Search for the cell housing the specified text and yield its (x, y) center coordinate. 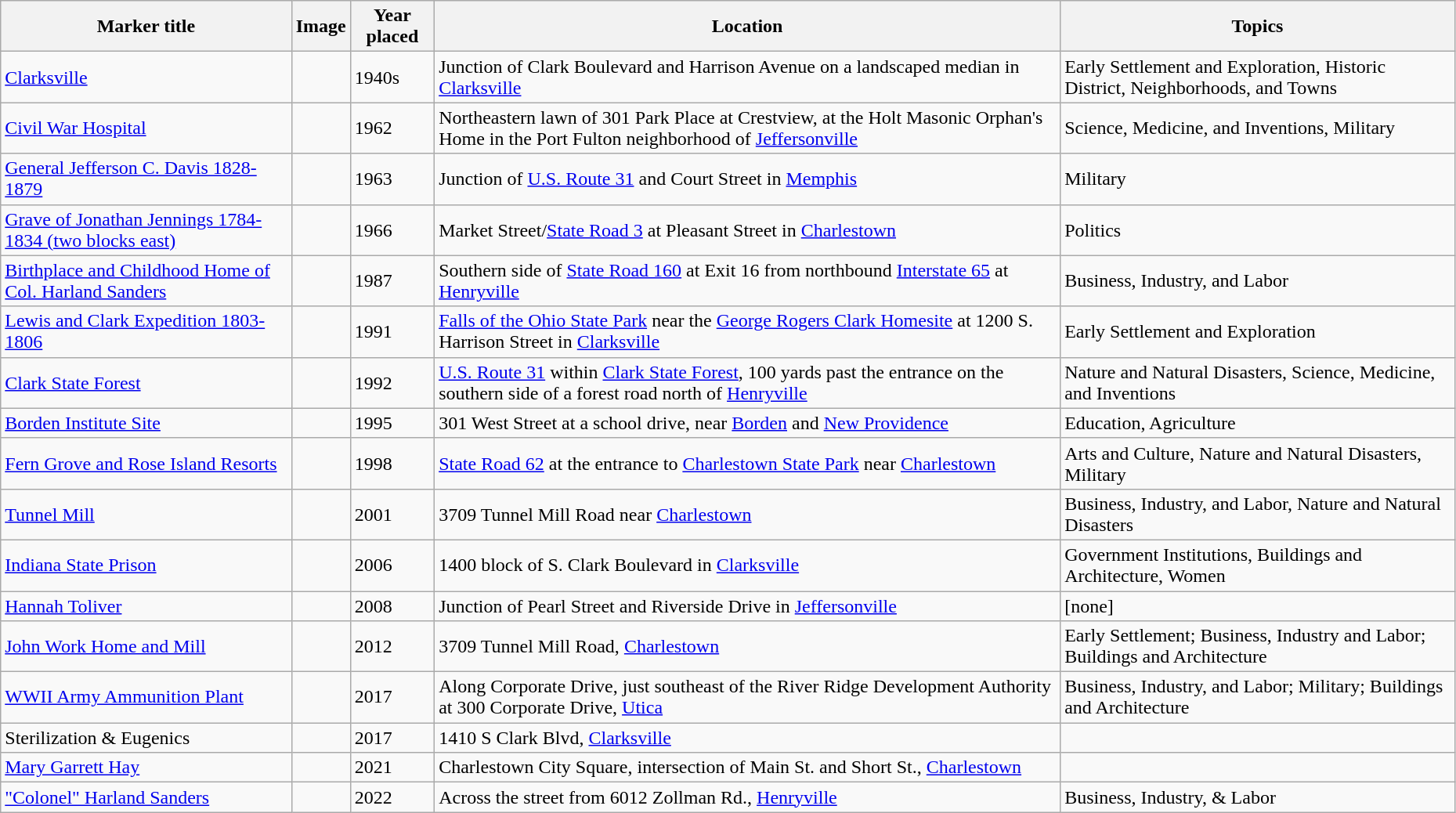
1987 (392, 280)
Image (321, 27)
State Road 62 at the entrance to Charlestown State Park near Charlestown (747, 464)
Southern side of State Road 160 at Exit 16 from northbound Interstate 65 at Henryville (747, 280)
Early Settlement and Exploration (1258, 332)
Market Street/State Road 3 at Pleasant Street in Charlestown (747, 230)
1966 (392, 230)
Northeastern lawn of 301 Park Place at Crestview, at the Holt Masonic Orphan's Home in the Port Fulton neighborhood of Jeffersonville (747, 128)
Sterilization & Eugenics (146, 738)
Nature and Natural Disasters, Science, Medicine, and Inventions (1258, 382)
3709 Tunnel Mill Road near Charlestown (747, 514)
Birthplace and Childhood Home of Col. Harland Sanders (146, 280)
Across the street from 6012 Zollman Rd., Henryville (747, 797)
Science, Medicine, and Inventions, Military (1258, 128)
1940s (392, 77)
301 West Street at a school drive, near Borden and New Providence (747, 423)
Hannah Toliver (146, 605)
Year placed (392, 27)
[none] (1258, 605)
Military (1258, 179)
1962 (392, 128)
1400 block of S. Clark Boulevard in Clarksville (747, 565)
Business, Industry, and Labor; Military; Buildings and Architecture (1258, 697)
Mary Garrett Hay (146, 768)
Borden Institute Site (146, 423)
Junction of Clark Boulevard and Harrison Avenue on a landscaped median in Clarksville (747, 77)
Junction of U.S. Route 31 and Court Street in Memphis (747, 179)
Location (747, 27)
1410 S Clark Blvd, Clarksville (747, 738)
U.S. Route 31 within Clark State Forest, 100 yards past the entrance on the southern side of a forest road north of Henryville (747, 382)
2012 (392, 647)
2022 (392, 797)
2008 (392, 605)
Falls of the Ohio State Park near the George Rogers Clark Homesite at 1200 S. Harrison Street in Clarksville (747, 332)
Clarksville (146, 77)
3709 Tunnel Mill Road, Charlestown (747, 647)
Business, Industry, & Labor (1258, 797)
Indiana State Prison (146, 565)
1992 (392, 382)
2021 (392, 768)
John Work Home and Mill (146, 647)
Politics (1258, 230)
Fern Grove and Rose Island Resorts (146, 464)
"Colonel" Harland Sanders (146, 797)
Government Institutions, Buildings and Architecture, Women (1258, 565)
Junction of Pearl Street and Riverside Drive in Jeffersonville (747, 605)
Clark State Forest (146, 382)
Business, Industry, and Labor, Nature and Natural Disasters (1258, 514)
Early Settlement and Exploration, Historic District, Neighborhoods, and Towns (1258, 77)
Education, Agriculture (1258, 423)
1995 (392, 423)
Business, Industry, and Labor (1258, 280)
2006 (392, 565)
Topics (1258, 27)
Charlestown City Square, intersection of Main St. and Short St., Charlestown (747, 768)
Along Corporate Drive, just southeast of the River Ridge Development Authority at 300 Corporate Drive, Utica (747, 697)
Civil War Hospital (146, 128)
Early Settlement; Business, Industry and Labor; Buildings and Architecture (1258, 647)
Grave of Jonathan Jennings 1784-1834 (two blocks east) (146, 230)
Arts and Culture, Nature and Natural Disasters, Military (1258, 464)
Tunnel Mill (146, 514)
1963 (392, 179)
1991 (392, 332)
WWII Army Ammunition Plant (146, 697)
1998 (392, 464)
Lewis and Clark Expedition 1803-1806 (146, 332)
General Jefferson C. Davis 1828-1879 (146, 179)
Marker title (146, 27)
2001 (392, 514)
